Search for the cell housing the specified text and yield its (x, y) center coordinate. 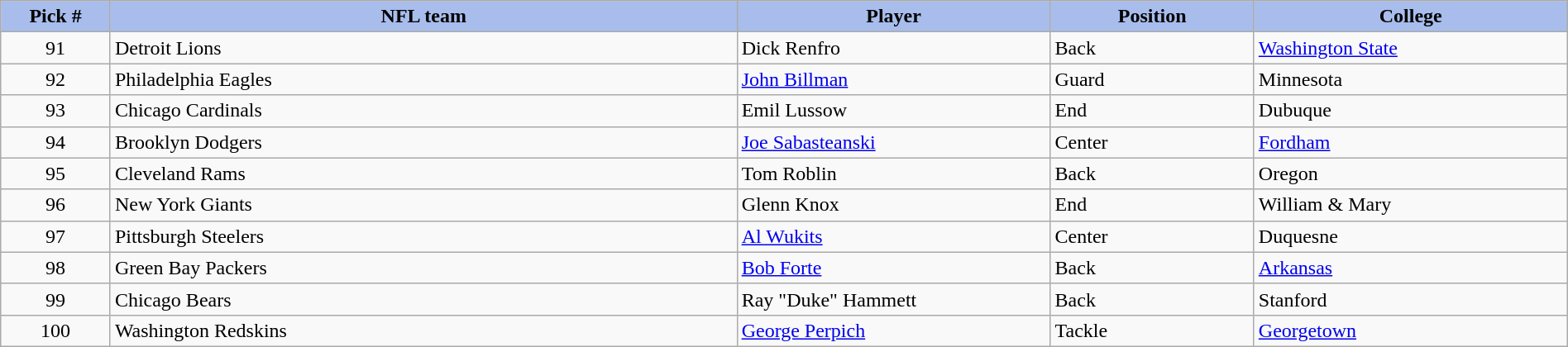
Pick # (56, 17)
Player (893, 17)
Glenn Knox (893, 205)
Duquesne (1411, 236)
94 (56, 142)
Green Bay Packers (423, 268)
Detroit Lions (423, 48)
Chicago Bears (423, 299)
Joe Sabasteanski (893, 142)
Washington Redskins (423, 330)
Dick Renfro (893, 48)
93 (56, 111)
John Billman (893, 79)
Guard (1152, 79)
Ray "Duke" Hammett (893, 299)
Al Wukits (893, 236)
Minnesota (1411, 79)
Washington State (1411, 48)
Position (1152, 17)
98 (56, 268)
NFL team (423, 17)
Oregon (1411, 173)
Tom Roblin (893, 173)
Dubuque (1411, 111)
Chicago Cardinals (423, 111)
George Perpich (893, 330)
99 (56, 299)
97 (56, 236)
92 (56, 79)
College (1411, 17)
Georgetown (1411, 330)
Philadelphia Eagles (423, 79)
Stanford (1411, 299)
Emil Lussow (893, 111)
96 (56, 205)
Pittsburgh Steelers (423, 236)
100 (56, 330)
New York Giants (423, 205)
Fordham (1411, 142)
95 (56, 173)
Bob Forte (893, 268)
Tackle (1152, 330)
91 (56, 48)
William & Mary (1411, 205)
Cleveland Rams (423, 173)
Arkansas (1411, 268)
Brooklyn Dodgers (423, 142)
